Search for the cell housing the specified text and yield its [x, y] center coordinate. 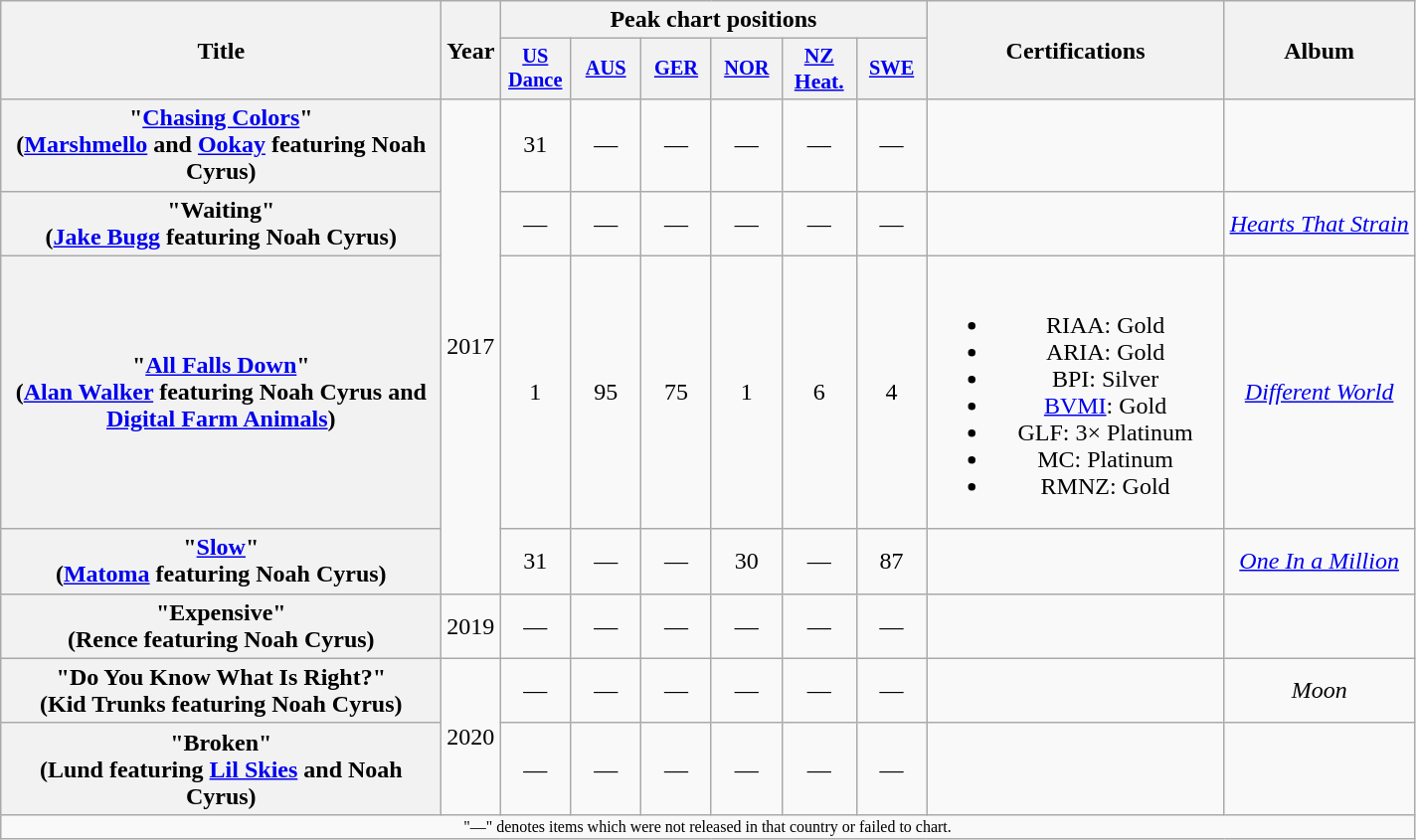
"Expensive"(Rence featuring Noah Cyrus) [221, 626]
Moon [1319, 690]
"Chasing Colors"(Marshmello and Ookay featuring Noah Cyrus) [221, 145]
2020 [471, 736]
2019 [471, 626]
6 [819, 392]
"—" denotes items which were not released in that country or failed to chart. [708, 826]
"Waiting"(Jake Bugg featuring Noah Cyrus) [221, 223]
"Broken"(Lund featuring Lil Skies and Noah Cyrus) [221, 768]
NZHeat. [819, 70]
95 [607, 392]
AUS [607, 70]
Title [221, 50]
30 [746, 561]
Hearts That Strain [1319, 223]
Peak chart positions [714, 20]
USDance [535, 70]
"Do You Know What Is Right?"(Kid Trunks featuring Noah Cyrus) [221, 690]
Certifications [1076, 50]
75 [676, 392]
RIAA: GoldARIA: GoldBPI: SilverBVMI: GoldGLF: 3× PlatinumMC: PlatinumRMNZ: Gold [1076, 392]
"Slow"(Matoma featuring Noah Cyrus) [221, 561]
87 [891, 561]
4 [891, 392]
NOR [746, 70]
SWE [891, 70]
Year [471, 50]
GER [676, 70]
Different World [1319, 392]
"All Falls Down"(Alan Walker featuring Noah Cyrus and Digital Farm Animals) [221, 392]
Album [1319, 50]
2017 [471, 346]
One In a Million [1319, 561]
